Locate the cell with the specified text and output its [x, y] center coordinate. 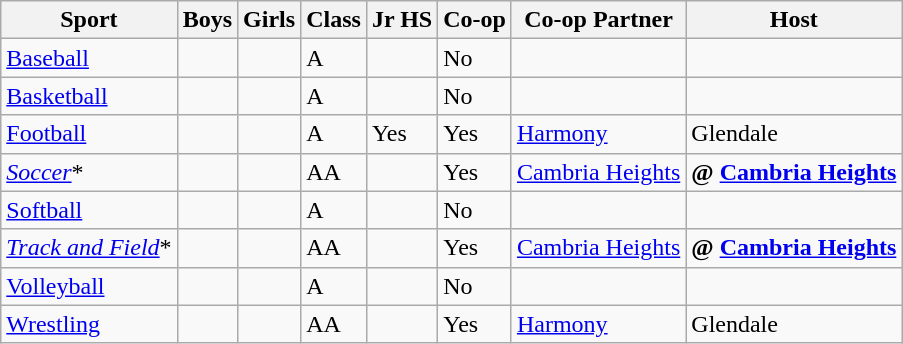
Sport [89, 20]
Girls [270, 20]
Softball [89, 210]
Football [89, 134]
Class [334, 20]
Basketball [89, 96]
Co-op Partner [598, 20]
Baseball [89, 58]
Soccer* [89, 172]
Track and Field* [89, 248]
Volleyball [89, 286]
Boys [207, 20]
Jr HS [402, 20]
Wrestling [89, 324]
Host [794, 20]
Co-op [475, 20]
